Return the (X, Y) coordinate for the center point of the cell that contains the specified text.  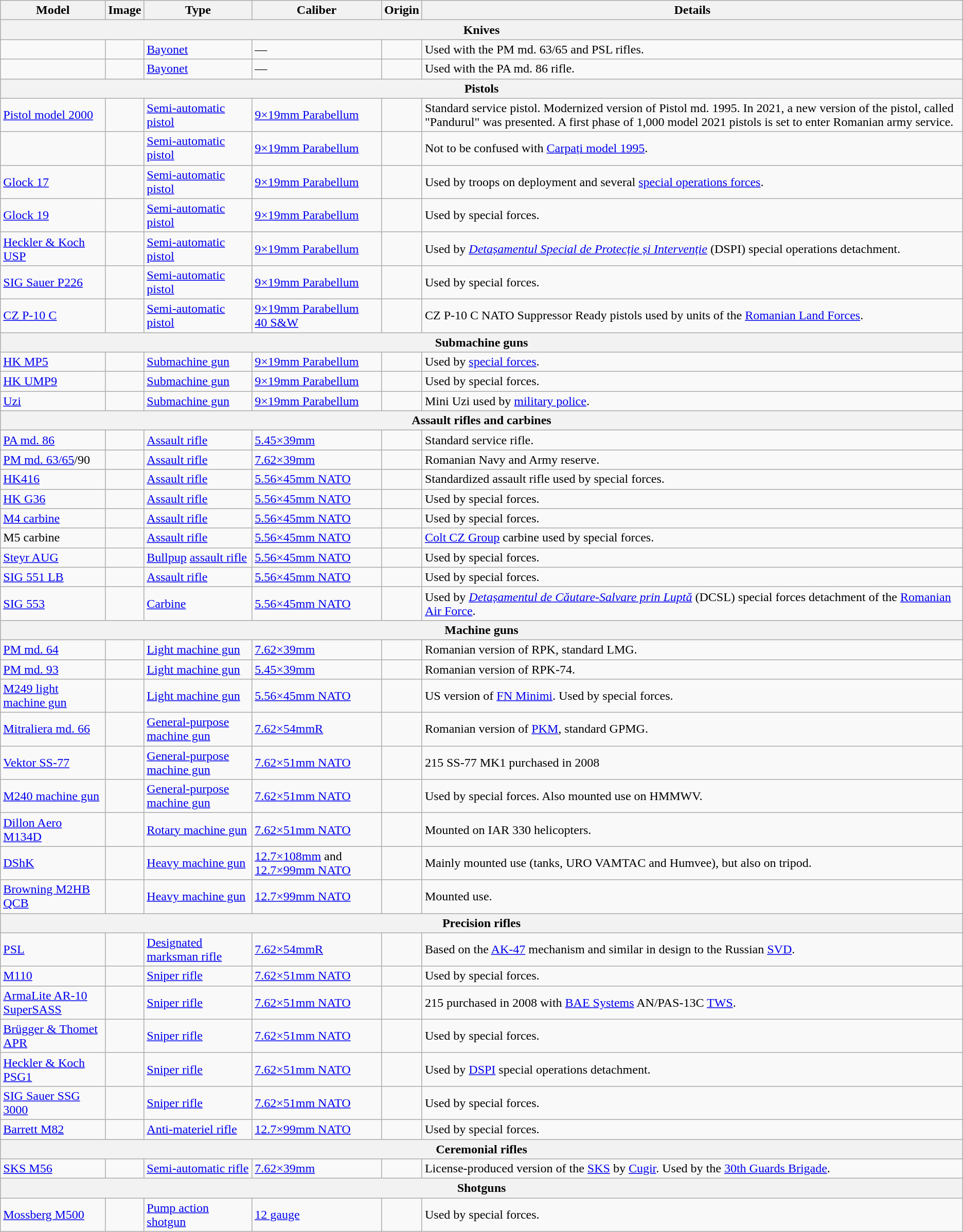
Barrett M82 (53, 1129)
Glock 17 (53, 182)
Standard service rifle. (692, 440)
Machine guns (481, 630)
M249 light machine gun (53, 696)
HK MP5 (53, 362)
Carbine (198, 604)
Mainly mounted use (tanks, URO VAMTAC and Humvee), but also on tripod. (692, 863)
Brügger & Thomet APR (53, 1036)
PA md. 86 (53, 440)
12.7×108mm and 12.7×99mm NATO (317, 863)
SKS M56 (53, 1169)
9×19mm Parabellum 40 S&W (317, 316)
Romanian version of PKM, standard GPMG. (692, 729)
Precision rifles (481, 923)
PM md. 93 (53, 669)
Model (53, 10)
Shotguns (481, 1188)
Colt CZ Group carbine used by special forces. (692, 538)
Knives (481, 30)
215 purchased in 2008 with BAE Systems AN/PAS-13C TWS. (692, 1003)
Mounted on IAR 330 helicopters. (692, 830)
CZ P-10 C (53, 316)
Uzi (53, 401)
SIG 553 (53, 604)
Used with the PA md. 86 rifle. (692, 69)
Used by special forces. Also mounted use on HMMWV. (692, 796)
Romanian version of RPK, standard LMG. (692, 649)
Mounted use. (692, 897)
Not to be confused with Carpați model 1995. (692, 148)
Origin (401, 10)
Used with the PM md. 63/65 and PSL rifles. (692, 49)
US version of FN Minimi. Used by special forces. (692, 696)
Romanian version of RPK-74. (692, 669)
Used by Detașamentul de Căutare-Salvare prin Luptă (DCSL) special forces detachment of the Romanian Air Force. (692, 604)
SIG 551 LB (53, 577)
Bullpup assault rifle (198, 557)
M5 carbine (53, 538)
Mini Uzi used by military police. (692, 401)
Details (692, 10)
HK416 (53, 479)
Mossberg M500 (53, 1215)
PM md. 64 (53, 649)
Mitraliera md. 66 (53, 729)
PSL (53, 949)
HK G36 (53, 499)
HK UMP9 (53, 382)
Image (124, 10)
Used by DSPI special operations detachment. (692, 1070)
Pump action shotgun (198, 1215)
Assault rifles and carbines (481, 421)
SIG Sauer SSG 3000 (53, 1102)
PM md. 63/65/90 (53, 460)
CZ P-10 C NATO Suppressor Ready pistols used by units of the Romanian Land Forces. (692, 316)
12 gauge (317, 1215)
M240 machine gun (53, 796)
M4 carbine (53, 518)
Anti-materiel rifle (198, 1129)
Ceremonial rifles (481, 1149)
Designated marksman rifle (198, 949)
Based on the AK-47 mechanism and similar in design to the Russian SVD. (692, 949)
Type (198, 10)
Heckler & Koch USP (53, 249)
DShK (53, 863)
Caliber (317, 10)
Romanian Navy and Army reserve. (692, 460)
ArmaLite AR-10 SuperSASS (53, 1003)
Used by troops on deployment and several special operations forces. (692, 182)
Dillon Aero M134D (53, 830)
Semi-automatic rifle (198, 1169)
Heckler & Koch PSG1 (53, 1070)
Pistols (481, 88)
M110 (53, 976)
Submachine guns (481, 342)
Pistol model 2000 (53, 115)
Rotary machine gun (198, 830)
Standardized assault rifle used by special forces. (692, 479)
215 SS-77 MK1 purchased in 2008 (692, 763)
Glock 19 (53, 215)
Vektor SS-77 (53, 763)
Browning M2HB QCB (53, 897)
Steyr AUG (53, 557)
Used by Detașamentul Special de Protecție și Intervenție (DSPI) special operations detachment. (692, 249)
License-produced version of the SKS by Cugir. Used by the 30th Guards Brigade. (692, 1169)
SIG Sauer P226 (53, 282)
